Determine the (X, Y) coordinate at the center of the cell enclosing the given text.  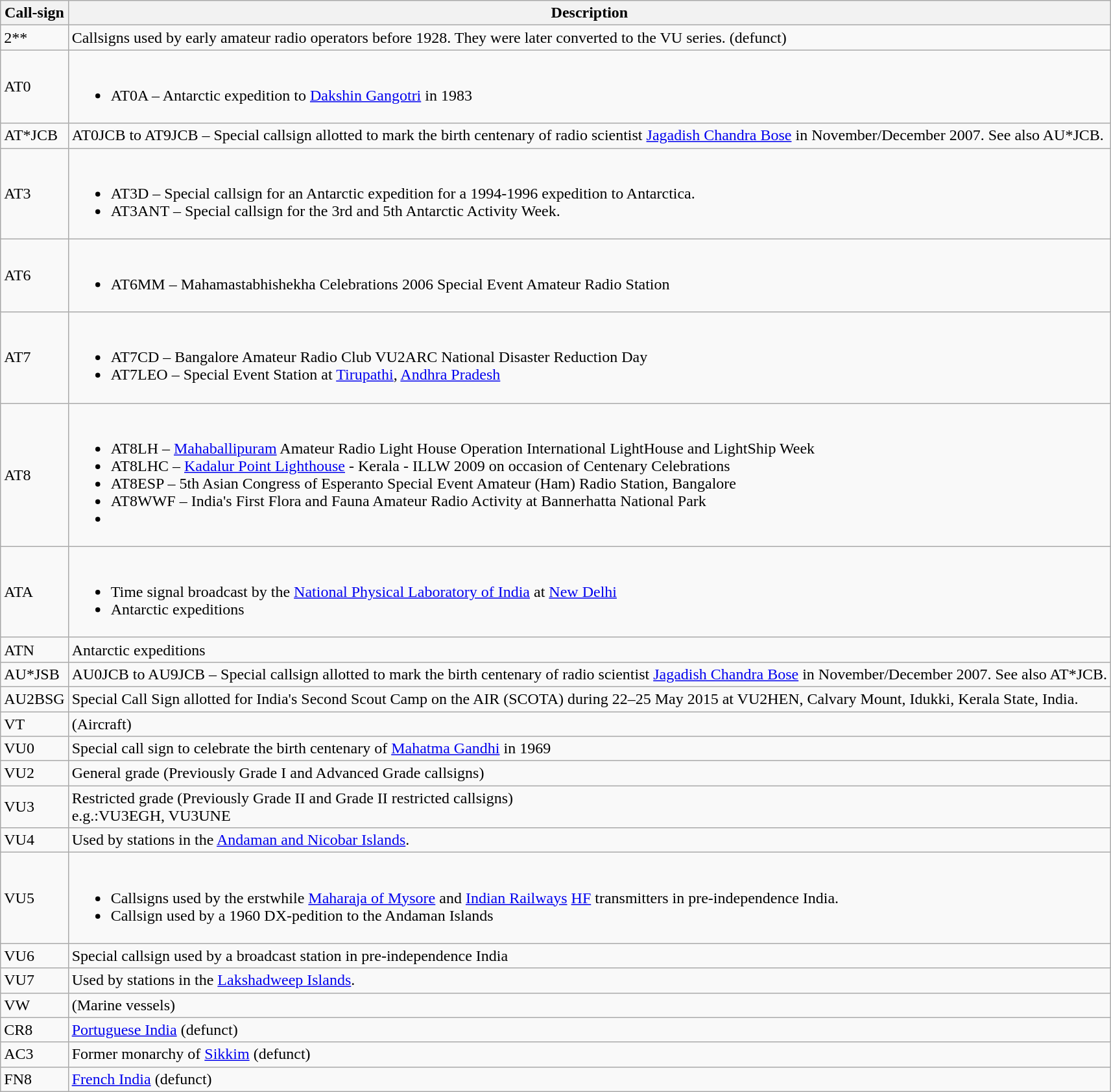
ATA (34, 592)
AU*JSB (34, 674)
VW (34, 1005)
(Aircraft) (589, 723)
AC3 (34, 1054)
AT6 (34, 275)
AT6MM – Mahamastabhishekha Celebrations 2006 Special Event Amateur Radio Station (589, 275)
VU0 (34, 749)
General grade (Previously Grade I and Advanced Grade callsigns) (589, 773)
VU5 (34, 898)
Special call sign to celebrate the birth centenary of Mahatma Gandhi in 1969 (589, 749)
AT*JCB (34, 136)
(Marine vessels) (589, 1005)
AT0A – Antarctic expedition to Dakshin Gangotri in 1983 (589, 87)
ATN (34, 649)
AU2BSG (34, 699)
Special callsign used by a broadcast station in pre-independence India (589, 956)
FN8 (34, 1079)
CR8 (34, 1030)
2** (34, 38)
Restricted grade (Previously Grade II and Grade II restricted callsigns)e.g.:VU3EGH, VU3UNE (589, 807)
AT0 (34, 87)
Used by stations in the Andaman and Nicobar Islands. (589, 840)
Former monarchy of Sikkim (defunct) (589, 1054)
VT (34, 723)
VU2 (34, 773)
Time signal broadcast by the National Physical Laboratory of India at New DelhiAntarctic expeditions (589, 592)
AT7CD – Bangalore Amateur Radio Club VU2ARC National Disaster Reduction DayAT7LEO – Special Event Station at Tirupathi, Andhra Pradesh (589, 358)
AT7 (34, 358)
French India (defunct) (589, 1079)
Callsigns used by early amateur radio operators before 1928. They were later converted to the VU series. (defunct) (589, 38)
Description (589, 13)
AT8 (34, 475)
Portuguese India (defunct) (589, 1030)
Call-sign (34, 13)
VU3 (34, 807)
AT3 (34, 193)
Antarctic expeditions (589, 649)
Used by stations in the Lakshadweep Islands. (589, 980)
VU7 (34, 980)
VU4 (34, 840)
VU6 (34, 956)
